Locate the cell with the specified text and output its [X, Y] center coordinate. 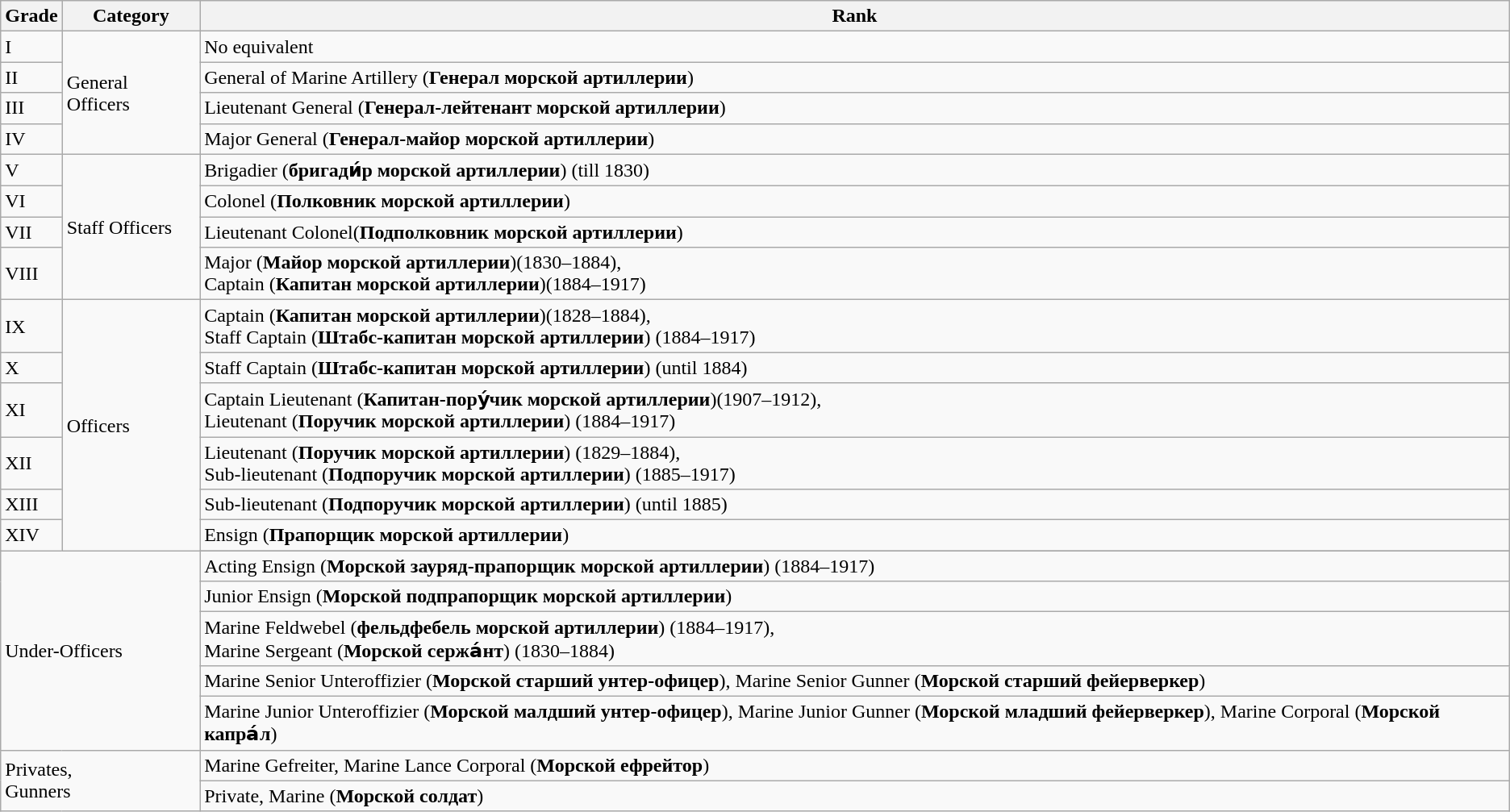
XII [31, 463]
VI [31, 202]
Marine Gefreiter, Marine Lance Corporal (Морской ефрейтор) [855, 765]
Major (Майор морской артиллерии)(1830–1884), Captain (Капитан морской артиллерии)(1884–1917) [855, 274]
Officers [131, 426]
Junior Ensign (Морской подпрапорщик морской артиллерии) [855, 597]
Privates, Gunners [100, 781]
VII [31, 232]
Marine Feldwebel (фельдфебель морской артиллерии) (1884–1917), Marine Sergeant (Морской сержа́нт) (1830–1884) [855, 639]
XI [31, 410]
Acting Ensign (Морской зауряд-прапорщик морской артиллерии) (1884–1917) [855, 566]
V [31, 170]
Lieutenant (Поручик морской артиллерии) (1829–1884), Sub-lieutenant (Подпоручик морской артиллерии) (1885–1917) [855, 463]
III [31, 108]
Brigadier (бригади́р морской артиллерии) (till 1830) [855, 170]
Marine Junior Unteroffizier (Морской малдший унтер-офицер), Marine Junior Gunner (Морской младший фейерверкер), Marine Corporal (Морской капра́л) [855, 722]
Sub-lieutenant (Подпоручик морской артиллерии) (until 1885) [855, 505]
Private, Marine (Морской солдат) [855, 796]
IV [31, 139]
XIII [31, 505]
Colonel (Полковник морской артиллерии) [855, 202]
Staff Captain (Штабс-капитан морской артиллерии) (until 1884) [855, 368]
Captain Lieutenant (Капитан-пору́чик морской артиллерии)(1907–1912), Lieutenant (Поручик морской артиллерии) (1884–1917) [855, 410]
Staff Officers [131, 227]
Rank [855, 16]
Grade [31, 16]
IX [31, 326]
Lieutenant Colonel(Подполковник морской артиллерии) [855, 232]
Category [131, 16]
Under-Officers [100, 650]
General Officers [131, 93]
No equivalent [855, 47]
Ensign (Прапорщик морской артиллерии) [855, 535]
General of Marine Artillery (Генерал морской артиллерии) [855, 77]
II [31, 77]
Major General (Генерал-майор морской артиллерии) [855, 139]
Captain (Капитан морской артиллерии)(1828–1884), Staff Captain (Штабс-капитан морской артиллерии) (1884–1917) [855, 326]
XIV [31, 535]
I [31, 47]
X [31, 368]
Marine Senior Unteroffizier (Морской старший унтер-офицер), Marine Senior Gunner (Морской старший фейерверкер) [855, 681]
Lieutenant General (Генерал-лейтенант морской артиллерии) [855, 108]
VIII [31, 274]
